Output the (x, y) coordinate of the center of the cell containing the given text.  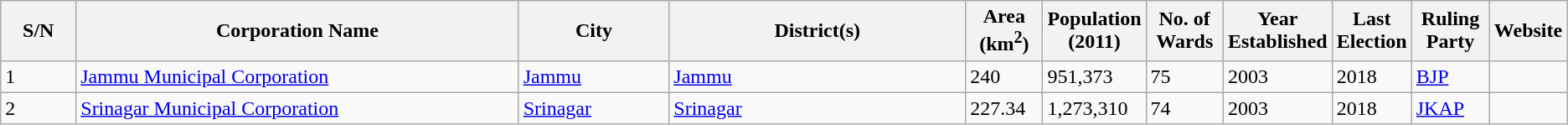
Area (km2) (1004, 31)
District(s) (818, 31)
227.34 (1004, 108)
Jammu Municipal Corporation (297, 76)
75 (1184, 76)
Year Established (1277, 31)
951,373 (1094, 76)
Population (2011) (1094, 31)
BJP (1450, 76)
74 (1184, 108)
Last Election (1372, 31)
Website (1529, 31)
No. of Wards (1184, 31)
JKAP (1450, 108)
240 (1004, 76)
S/N (39, 31)
Srinagar Municipal Corporation (297, 108)
Corporation Name (297, 31)
2 (39, 108)
Ruling Party (1450, 31)
1 (39, 76)
City (594, 31)
1,273,310 (1094, 108)
